Detect which cell encompasses the target text, then output its (X, Y) center coordinate. 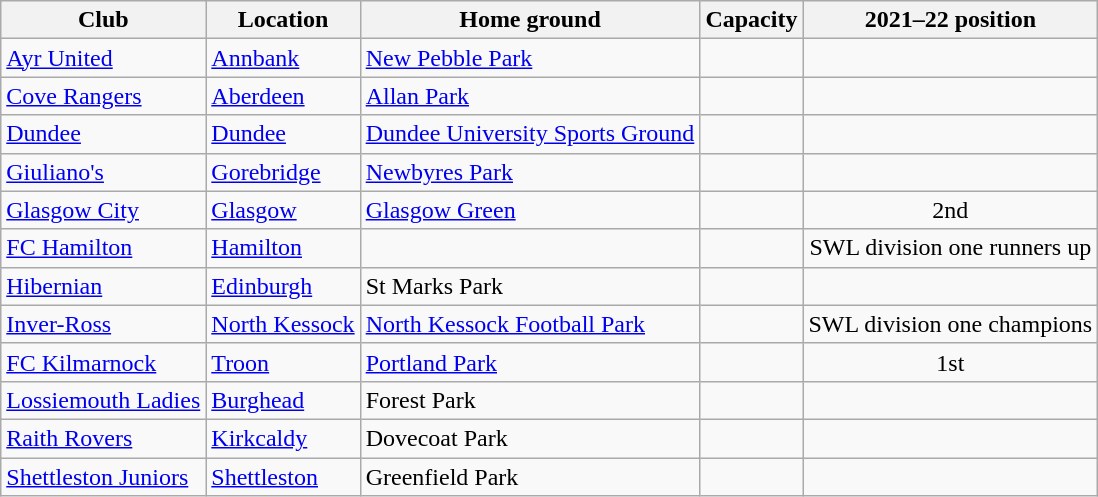
New Pebble Park (530, 58)
Glasgow Green (530, 210)
Gorebridge (283, 172)
Portland Park (530, 362)
Capacity (752, 20)
Inver-Ross (104, 324)
Raith Rovers (104, 438)
Home ground (530, 20)
Annbank (283, 58)
Location (283, 20)
Hibernian (104, 286)
Allan Park (530, 96)
Shettleston Juniors (104, 477)
Glasgow (283, 210)
Edinburgh (283, 286)
FC Kilmarnock (104, 362)
North Kessock Football Park (530, 324)
Dundee University Sports Ground (530, 134)
SWL division one runners up (950, 248)
Shettleston (283, 477)
Lossiemouth Ladies (104, 400)
Ayr United (104, 58)
Kirkcaldy (283, 438)
St Marks Park (530, 286)
Dovecoat Park (530, 438)
Giuliano's (104, 172)
2021–22 position (950, 20)
Greenfield Park (530, 477)
Aberdeen (283, 96)
Forest Park (530, 400)
North Kessock (283, 324)
1st (950, 362)
Hamilton (283, 248)
2nd (950, 210)
Troon (283, 362)
Cove Rangers (104, 96)
Newbyres Park (530, 172)
Club (104, 20)
SWL division one champions (950, 324)
Glasgow City (104, 210)
FC Hamilton (104, 248)
Burghead (283, 400)
